Capture the cell that displays the provided text and extract its (X, Y) central coordinate. 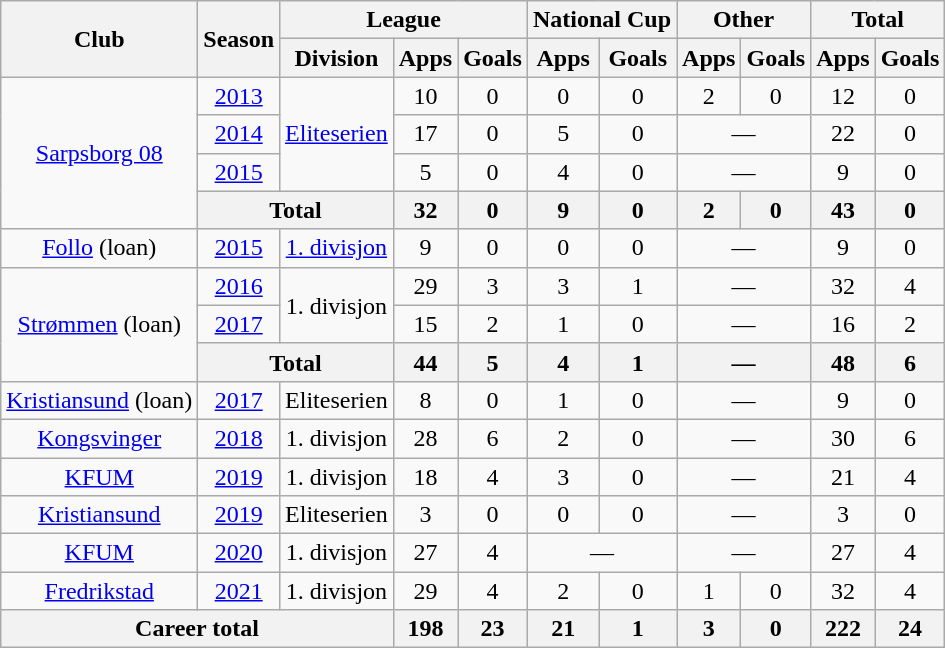
22 (843, 134)
30 (843, 438)
48 (843, 362)
2016 (239, 286)
Kristiansund (loan) (100, 400)
League (404, 20)
222 (843, 629)
2013 (239, 96)
198 (425, 629)
Fredrikstad (100, 591)
Follo (loan) (100, 248)
Division (337, 58)
18 (425, 477)
Other (744, 20)
2018 (239, 438)
Sarpsborg 08 (100, 153)
23 (493, 629)
10 (425, 96)
Season (239, 39)
2021 (239, 591)
12 (843, 96)
15 (425, 324)
16 (843, 324)
Club (100, 39)
28 (425, 438)
8 (425, 400)
National Cup (602, 20)
2020 (239, 553)
Strømmen (loan) (100, 324)
24 (910, 629)
43 (843, 210)
Kristiansund (100, 515)
44 (425, 362)
17 (425, 134)
Career total (197, 629)
2014 (239, 134)
Kongsvinger (100, 438)
